Provide the (x, y) coordinate of the cell's center where the given text is located.  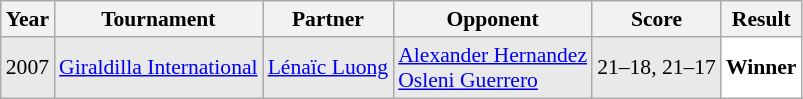
Result (762, 19)
Giraldilla International (158, 68)
Opponent (492, 19)
21–18, 21–17 (656, 68)
2007 (28, 68)
Lénaïc Luong (328, 68)
Score (656, 19)
Winner (762, 68)
Alexander Hernandez Osleni Guerrero (492, 68)
Partner (328, 19)
Tournament (158, 19)
Year (28, 19)
